Detect which cell encompasses the target text, then output its [x, y] center coordinate. 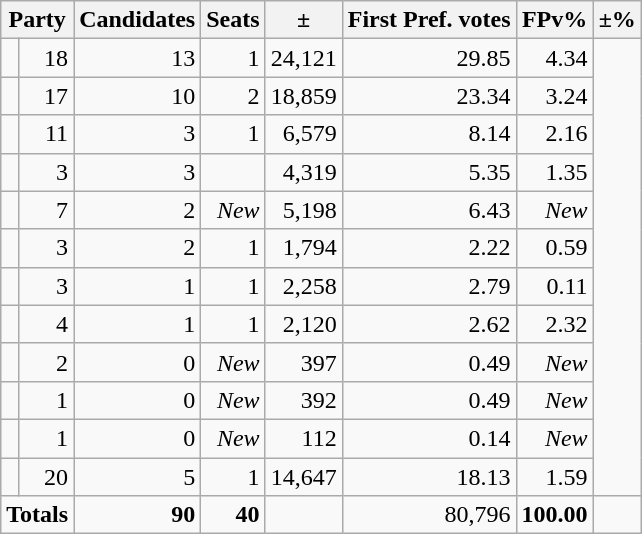
112 [304, 438]
18 [46, 58]
First Pref. votes [429, 20]
6,579 [304, 134]
0.14 [429, 438]
2.32 [554, 324]
14,647 [304, 477]
17 [46, 96]
1.59 [554, 477]
100.00 [554, 515]
5,198 [304, 210]
FPv% [554, 20]
0.59 [554, 248]
1,794 [304, 248]
18.13 [429, 477]
2,120 [304, 324]
2,258 [304, 286]
4.34 [554, 58]
4 [46, 324]
6.43 [429, 210]
10 [138, 96]
20 [46, 477]
80,796 [429, 515]
2.79 [429, 286]
5.35 [429, 172]
3.24 [554, 96]
18,859 [304, 96]
90 [138, 515]
1.35 [554, 172]
Seats [233, 20]
4,319 [304, 172]
Party [38, 20]
24,121 [304, 58]
8.14 [429, 134]
2.16 [554, 134]
Candidates [138, 20]
392 [304, 400]
±% [617, 20]
40 [233, 515]
7 [46, 210]
± [304, 20]
397 [304, 362]
13 [138, 58]
0.11 [554, 286]
2.62 [429, 324]
Totals [38, 515]
23.34 [429, 96]
2.22 [429, 248]
29.85 [429, 58]
11 [46, 134]
5 [138, 477]
